Find where the given text appears and provide that cell's center as [x, y] coordinate. 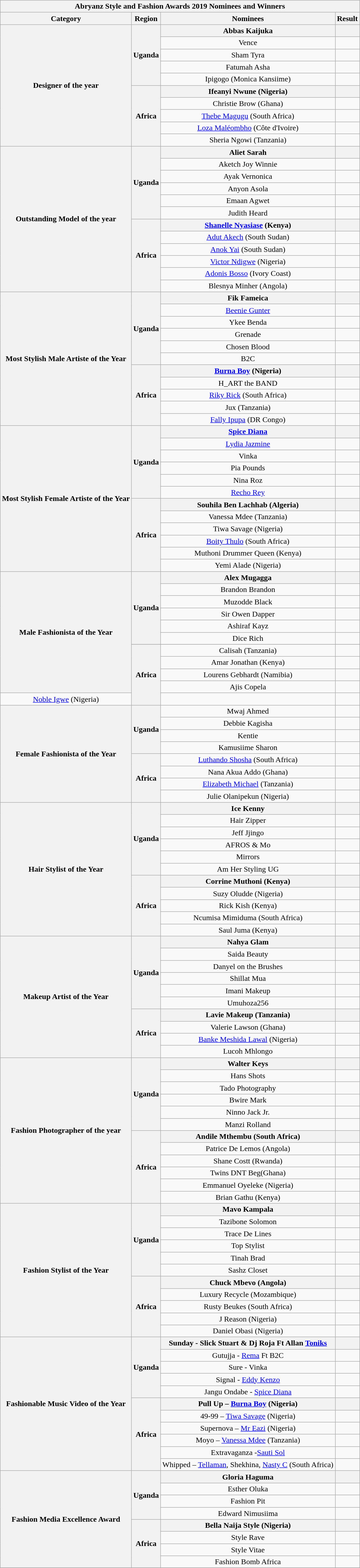
Loza Maléombho (Côte d'Ivoire) [248, 128]
Nina Roz [248, 480]
Ajis Copela [248, 687]
B2C [248, 359]
Shane Costt (Rwanda) [248, 1161]
Pia Pounds [248, 468]
Esther Oluka [248, 1489]
Fashionable Music Video of the Year [66, 1404]
49-99 – Tiwa Savage (Nigeria) [248, 1416]
Fashion Photographer of the year [66, 1130]
Result [347, 19]
Christie Brow (Ghana) [248, 103]
Manzi Rolland [248, 1124]
Supernova – Mr Eazi (Nigeria) [248, 1428]
Sir Owen Dapper [248, 614]
Lydia Jazmine [248, 444]
Imani Makeup [248, 991]
Fik Fameica [248, 298]
Muzodde Black [248, 602]
Vanessa Mdee (Tanzania) [248, 517]
Ncumisa Mimiduma (South Africa) [248, 918]
Style Vitae [248, 1550]
Abbas Kaijuka [248, 31]
Kentie [248, 735]
Lucoh Mhlongo [248, 1051]
Noble Igwe (Nigeria) [66, 699]
Fashion Stylist of the Year [66, 1270]
Bella Naija Style (Nigeria) [248, 1526]
Ice Kenny [248, 808]
Sheria Ngowi (Tanzania) [248, 140]
Anok Yai (South Sudan) [248, 249]
Adut Akech (South Sudan) [248, 237]
Sunday - Slick Stuart & Dj Roja Ft Allan Toniks [248, 1343]
Jux (Tanzania) [248, 407]
Ykee Benda [248, 322]
Calisah (Tanzania) [248, 650]
Am Her Styling UG [248, 869]
Lavie Makeup (Tanzania) [248, 1015]
Ninno Jack Jr. [248, 1112]
Recho Rey [248, 492]
Moyo – Vanessa Mdee (Tanzania) [248, 1440]
Mwaj Ahmed [248, 711]
Female Fashionista of the Year [66, 754]
Fally Ipupa (DR Congo) [248, 420]
Emaan Agwet [248, 201]
Souhila Ben Lachhab (Algeria) [248, 504]
Fashion Pit [248, 1501]
Chosen Blood [248, 346]
Extravaganza -Sauti Sol [248, 1452]
Grenade [248, 334]
Corrine Muthoni (Kenya) [248, 881]
Danyel on the Brushes [248, 966]
Aketch Joy Winnie [248, 164]
Rick Kish (Kenya) [248, 905]
Valerie Lawson (Ghana) [248, 1027]
Bwire Mark [248, 1100]
Dice Rich [248, 638]
Victor Ndigwe (Nigeria) [248, 261]
Edward Nimusiima [248, 1513]
Chuck Mbevo (Angola) [248, 1282]
Brian Gathu (Kenya) [248, 1197]
Jeff Jjingo [248, 833]
Debbie Kagisha [248, 723]
Suzy Oludde (Nigeria) [248, 893]
Hair Zipper [248, 821]
Thebe Magugu (South Africa) [248, 116]
Fashion Bomb Africa [248, 1562]
Makeup Artist of the Year [66, 997]
Nana Akua Addo (Ghana) [248, 772]
Pull Up – Burna Boy (Nigeria) [248, 1404]
Blesnya Minher (Angola) [248, 286]
Ifeanyi Nwune (Nigeria) [248, 91]
Jangu Ondabe - Spice Diana [248, 1392]
H_ART the BAND [248, 383]
Top Stylist [248, 1246]
Designer of the year [66, 86]
Category [66, 19]
Aliet Sarah [248, 152]
AFROS & Mo [248, 845]
Ayak Vernonica [248, 177]
Region [146, 19]
Umuhoza256 [248, 1003]
Twins DNT Beg(Ghana) [248, 1173]
Mirrors [248, 857]
Tinah Brad [248, 1258]
Beenie Gunter [248, 310]
Tiwa Savage (Nigeria) [248, 529]
Fatumah Asha [248, 67]
Lourens Gebhardt (Namibia) [248, 675]
Julie Olanipekun (Nigeria) [248, 796]
Vence [248, 43]
Hair Stylist of the Year [66, 869]
Fashion Media Excellence Award [66, 1519]
Kamusiime Sharon [248, 748]
Spice Diana [248, 432]
Shillat Mua [248, 979]
Most Stylish Male Artiste of the Year [66, 359]
Nominees [248, 19]
Rusty Beukes (South Africa) [248, 1307]
Daniel Obasi (Nigeria) [248, 1331]
Luxury Recycle (Mozambique) [248, 1294]
Mavo Kampala [248, 1209]
J Reason (Nigeria) [248, 1319]
Walter Keys [248, 1064]
Tazibone Solomon [248, 1222]
Signal - Eddy Kenzo [248, 1380]
Abryanz Style and Fashion Awards 2019 Nominees and Winners [180, 6]
Saida Beauty [248, 954]
Whipped – Tellaman, Shekhina, Nasty C (South Africa) [248, 1465]
Sham Tyra [248, 55]
Yemi Alade (Nigeria) [248, 565]
Andile Mthembu (South Africa) [248, 1137]
Adonis Bosso (Ivory Coast) [248, 274]
Sashz Closet [248, 1270]
Banke Meshida Lawal (Nigeria) [248, 1039]
Alex Mugagga [248, 578]
Ashiraf Kayz [248, 626]
Burna Boy (Nigeria) [248, 371]
Vinka [248, 456]
Judith Heard [248, 213]
Patrice De Lemos (Angola) [248, 1149]
Sure - Vinka [248, 1367]
Tado Photography [248, 1088]
Elizabeth Michael (Tanzania) [248, 784]
Most Stylish Female Artiste of the Year [66, 499]
Emmanuel Oyeleke (Nigeria) [248, 1185]
Brandon Brandon [248, 590]
Boity Thulo (South Africa) [248, 541]
Nahya Glam [248, 942]
Amar Jonathan (Kenya) [248, 663]
Hans Shots [248, 1076]
Male Fashionista of the Year [66, 632]
Anyon Asola [248, 189]
Style Rave [248, 1538]
Muthoni Drummer Queen (Kenya) [248, 553]
Riky Rick (South Africa) [248, 395]
Luthando Shosha (South Africa) [248, 760]
Saul Juma (Kenya) [248, 930]
Shanelle Nyasiase (Kenya) [248, 225]
Gutujja - Rema Ft B2C [248, 1355]
Ipigogo (Monica Kansiime) [248, 79]
Outstanding Model of the year [66, 219]
Trace De Lines [248, 1234]
Gloria Haguma [248, 1477]
